From the cell containing the given text, extract its center point as (X, Y) coordinate. 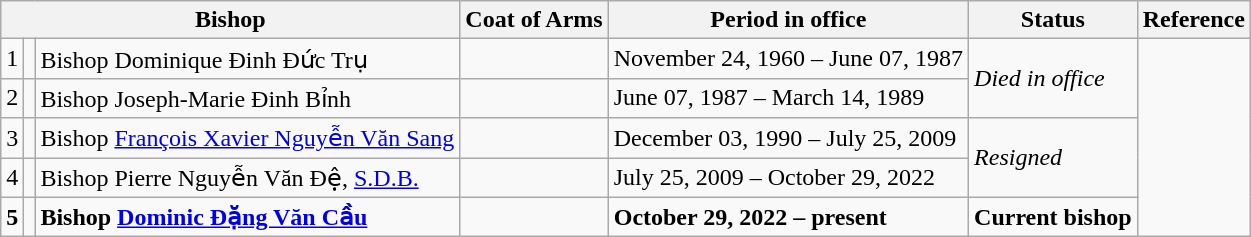
Period in office (788, 20)
Bishop Dominic Đặng Văn Cầu (248, 217)
Bishop Pierre Nguyễn Văn Đệ, S.D.B. (248, 178)
4 (12, 178)
June 07, 1987 – March 14, 1989 (788, 98)
Coat of Arms (534, 20)
Status (1054, 20)
Current bishop (1054, 217)
Bishop (230, 20)
October 29, 2022 – present (788, 217)
5 (12, 217)
Bishop Joseph-Marie Ðinh Bỉnh (248, 98)
Bishop François Xavier Nguyễn Văn Sang (248, 138)
Bishop Dominique Ðinh Ðức Trụ (248, 59)
Died in office (1054, 78)
1 (12, 59)
November 24, 1960 – June 07, 1987 (788, 59)
December 03, 1990 – July 25, 2009 (788, 138)
2 (12, 98)
July 25, 2009 – October 29, 2022 (788, 178)
3 (12, 138)
Reference (1194, 20)
Resigned (1054, 158)
